Return the [X, Y] coordinate for the center point of the cell that contains the specified text.  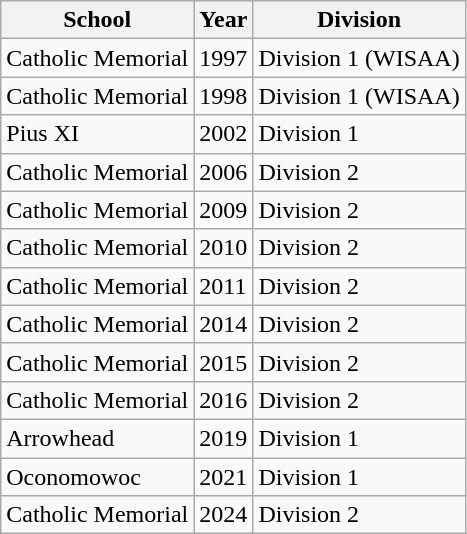
2010 [224, 248]
2016 [224, 400]
1998 [224, 96]
2015 [224, 362]
2011 [224, 286]
2006 [224, 172]
Oconomowoc [98, 477]
1997 [224, 58]
2019 [224, 438]
2014 [224, 324]
2009 [224, 210]
2021 [224, 477]
Pius XI [98, 134]
2024 [224, 515]
Year [224, 20]
School [98, 20]
2002 [224, 134]
Division [359, 20]
Arrowhead [98, 438]
